From the cell containing the given text, extract its center point as [x, y] coordinate. 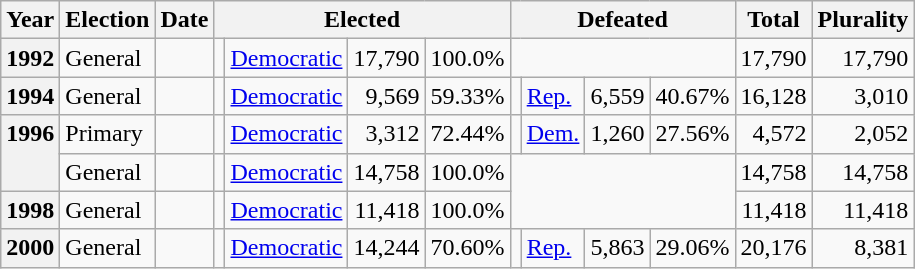
2000 [30, 248]
Date [184, 20]
14,244 [386, 248]
3,010 [863, 96]
16,128 [774, 96]
Dem. [553, 134]
27.56% [692, 134]
59.33% [468, 96]
20,176 [774, 248]
1996 [30, 153]
Year [30, 20]
Election [108, 20]
1,260 [618, 134]
70.60% [468, 248]
1994 [30, 96]
4,572 [774, 134]
29.06% [692, 248]
40.67% [692, 96]
9,569 [386, 96]
Plurality [863, 20]
2,052 [863, 134]
Defeated [622, 20]
3,312 [386, 134]
1998 [30, 210]
Total [774, 20]
Elected [362, 20]
1992 [30, 58]
72.44% [468, 134]
6,559 [618, 96]
5,863 [618, 248]
8,381 [863, 248]
Primary [108, 134]
